From the cell containing the given text, extract its center point as [X, Y] coordinate. 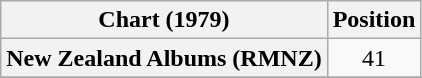
Chart (1979) [164, 20]
Position [374, 20]
41 [374, 58]
New Zealand Albums (RMNZ) [164, 58]
